Identify which cell holds the provided text, then report its (X, Y) central coordinate. 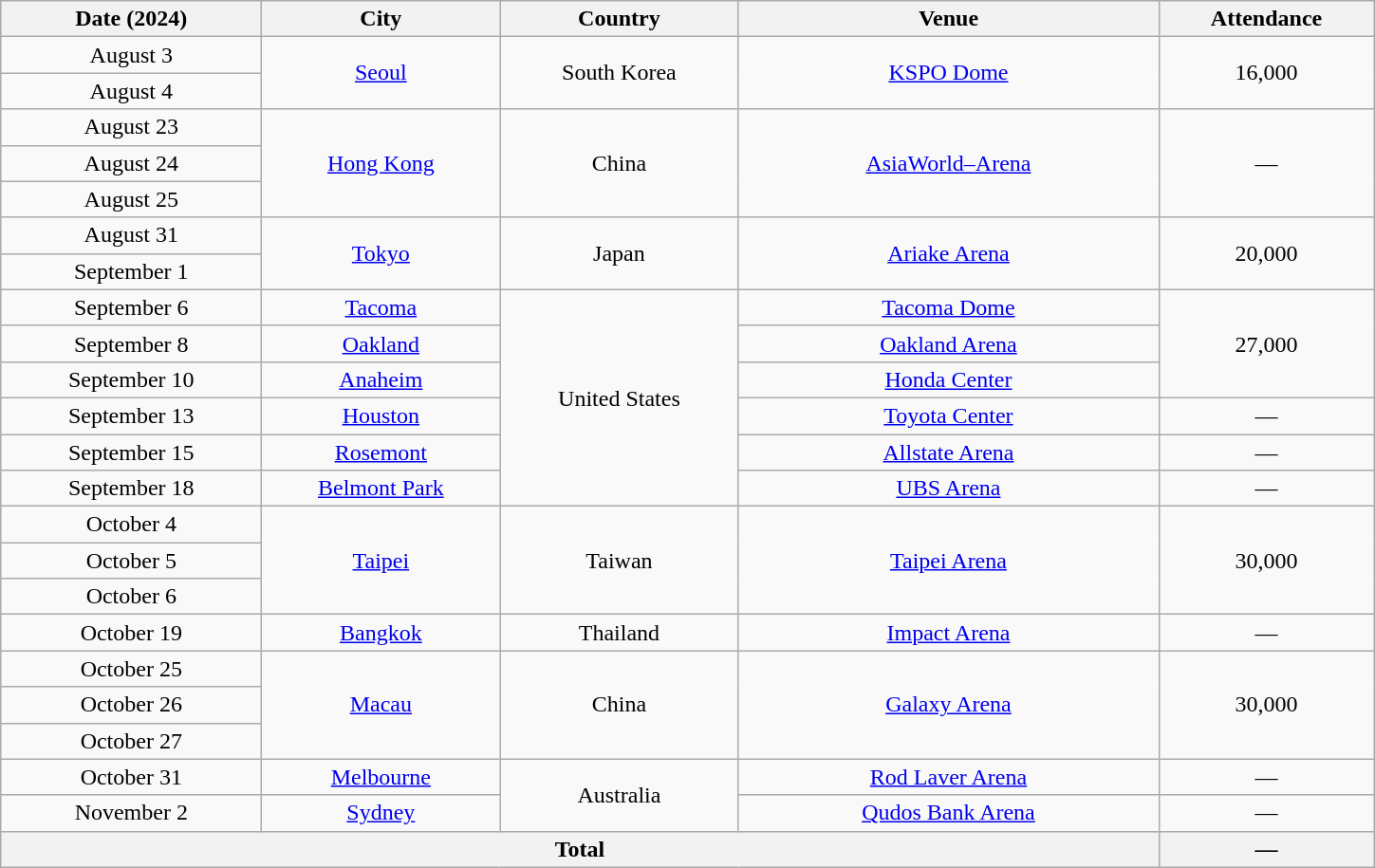
August 23 (131, 127)
South Korea (619, 73)
Taipei Arena (949, 561)
Rod Laver Arena (949, 777)
October 5 (131, 561)
August 24 (131, 163)
September 8 (131, 343)
Thailand (619, 633)
Belmont Park (381, 489)
Houston (381, 416)
Tacoma Dome (949, 307)
Bangkok (381, 633)
Taipei (381, 561)
Venue (949, 19)
United States (619, 397)
KSPO Dome (949, 73)
Galaxy Arena (949, 705)
August 31 (131, 235)
AsiaWorld–Arena (949, 163)
Country (619, 19)
Sydney (381, 813)
Tokyo (381, 253)
Impact Arena (949, 633)
Oakland Arena (949, 343)
Attendance (1266, 19)
Seoul (381, 73)
Total (580, 849)
Date (2024) (131, 19)
September 15 (131, 452)
Anaheim (381, 379)
September 6 (131, 307)
August 3 (131, 55)
October 27 (131, 741)
Ariake Arena (949, 253)
October 6 (131, 597)
Toyota Center (949, 416)
October 26 (131, 705)
November 2 (131, 813)
Japan (619, 253)
September 10 (131, 379)
September 1 (131, 271)
October 25 (131, 669)
October 19 (131, 633)
Allstate Arena (949, 452)
Macau (381, 705)
Australia (619, 795)
16,000 (1266, 73)
Taiwan (619, 561)
September 18 (131, 489)
August 25 (131, 199)
Oakland (381, 343)
October 4 (131, 525)
Qudos Bank Arena (949, 813)
Rosemont (381, 452)
September 13 (131, 416)
UBS Arena (949, 489)
Melbourne (381, 777)
Hong Kong (381, 163)
20,000 (1266, 253)
27,000 (1266, 343)
City (381, 19)
August 4 (131, 91)
October 31 (131, 777)
Honda Center (949, 379)
Tacoma (381, 307)
